Determine the (x, y) coordinate at the center of the cell enclosing the given text.  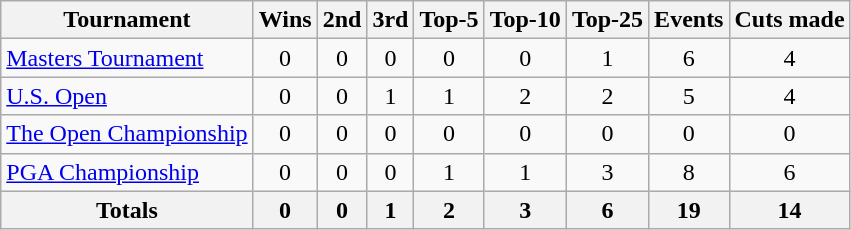
The Open Championship (127, 134)
Cuts made (790, 20)
U.S. Open (127, 96)
8 (689, 172)
Top-5 (449, 20)
2nd (342, 20)
5 (689, 96)
PGA Championship (127, 172)
Wins (285, 20)
14 (790, 210)
Masters Tournament (127, 58)
3rd (390, 20)
Tournament (127, 20)
Events (689, 20)
19 (689, 210)
Totals (127, 210)
Top-10 (525, 20)
Top-25 (607, 20)
